Capture the cell that displays the provided text and extract its [X, Y] central coordinate. 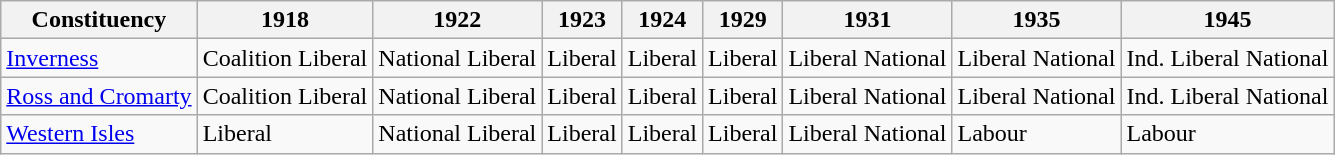
1924 [662, 20]
1929 [743, 20]
Inverness [99, 58]
1923 [582, 20]
1922 [458, 20]
Constituency [99, 20]
Western Isles [99, 134]
1945 [1228, 20]
1935 [1036, 20]
1931 [868, 20]
Ross and Cromarty [99, 96]
1918 [285, 20]
